Detect which cell encompasses the target text, then output its (X, Y) center coordinate. 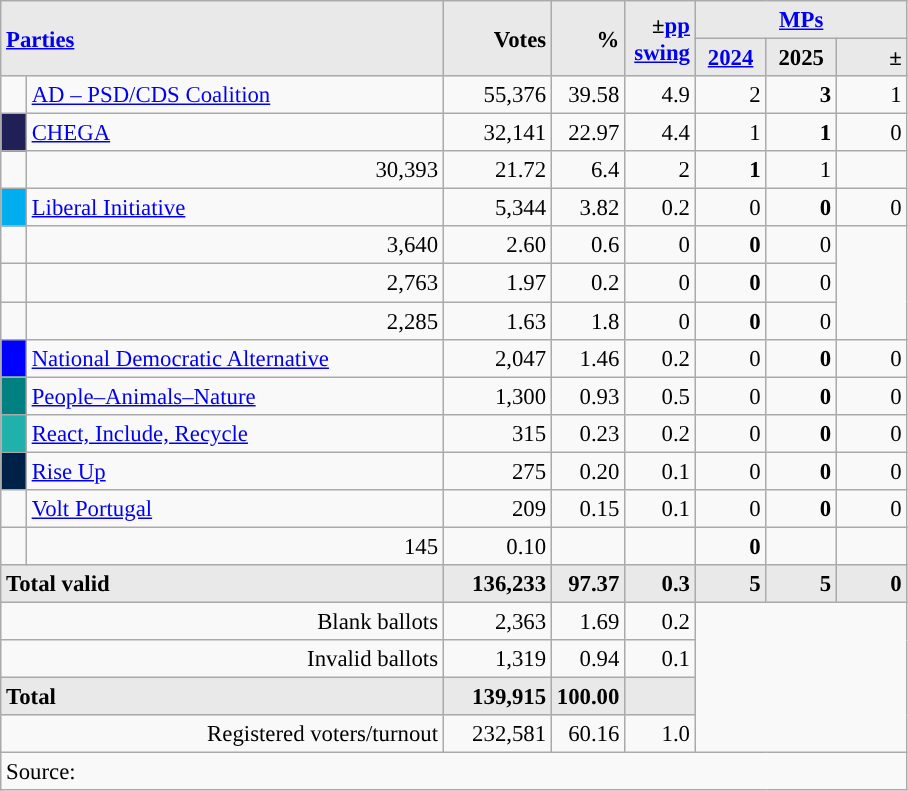
1.63 (497, 321)
AD – PSD/CDS Coalition (234, 95)
1,300 (497, 396)
Votes (497, 38)
1,319 (497, 659)
1.0 (660, 734)
60.16 (588, 734)
0.94 (588, 659)
5,344 (497, 208)
22.97 (588, 133)
3,640 (234, 245)
People–Animals–Nature (234, 396)
315 (497, 433)
3.82 (588, 208)
1.8 (588, 321)
145 (234, 546)
Volt Portugal (234, 509)
% (588, 38)
2,285 (234, 321)
21.72 (497, 170)
2,763 (234, 283)
136,233 (497, 584)
MPs (801, 20)
CHEGA (234, 133)
1.69 (588, 621)
National Democratic Alternative (234, 358)
0.93 (588, 396)
232,581 (497, 734)
±pp swing (660, 38)
0.15 (588, 509)
1.46 (588, 358)
2025 (802, 58)
39.58 (588, 95)
0.23 (588, 433)
Registered voters/turnout (222, 734)
6.4 (588, 170)
0.10 (497, 546)
Rise Up (234, 471)
Blank ballots (222, 621)
Liberal Initiative (234, 208)
Invalid ballots (222, 659)
30,393 (234, 170)
3 (802, 95)
32,141 (497, 133)
4.4 (660, 133)
209 (497, 509)
275 (497, 471)
Total valid (222, 584)
55,376 (497, 95)
React, Include, Recycle (234, 433)
2024 (730, 58)
Total (222, 697)
Source: (454, 772)
0.3 (660, 584)
4.9 (660, 95)
2,047 (497, 358)
1.97 (497, 283)
Parties (222, 38)
97.37 (588, 584)
0.6 (588, 245)
0.20 (588, 471)
2.60 (497, 245)
100.00 (588, 697)
2,363 (497, 621)
0.5 (660, 396)
± (872, 58)
139,915 (497, 697)
